Provide the [x, y] coordinate of the cell's center where the given text is located.  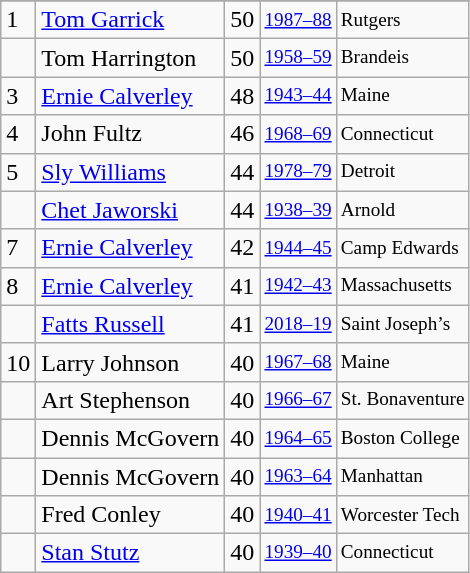
Worcester Tech [402, 515]
1967–68 [298, 362]
Tom Garrick [130, 20]
Boston College [402, 438]
1943–44 [298, 96]
Fred Conley [130, 515]
1987–88 [298, 20]
Stan Stutz [130, 553]
1942–43 [298, 286]
8 [18, 286]
John Fultz [130, 134]
Detroit [402, 172]
3 [18, 96]
Art Stephenson [130, 400]
Manhattan [402, 477]
10 [18, 362]
1944–45 [298, 248]
1966–67 [298, 400]
46 [242, 134]
Saint Joseph’s [402, 324]
1964–65 [298, 438]
1939–40 [298, 553]
4 [18, 134]
St. Bonaventure [402, 400]
Sly Williams [130, 172]
Fatts Russell [130, 324]
Camp Edwards [402, 248]
1 [18, 20]
1978–79 [298, 172]
2018–19 [298, 324]
Chet Jaworski [130, 210]
Arnold [402, 210]
5 [18, 172]
7 [18, 248]
1938–39 [298, 210]
Rutgers [402, 20]
42 [242, 248]
1940–41 [298, 515]
1968–69 [298, 134]
Larry Johnson [130, 362]
1963–64 [298, 477]
Tom Harrington [130, 58]
1958–59 [298, 58]
48 [242, 96]
Massachusetts [402, 286]
Brandeis [402, 58]
